Provide the [x, y] coordinate of the cell's center where the given text is located.  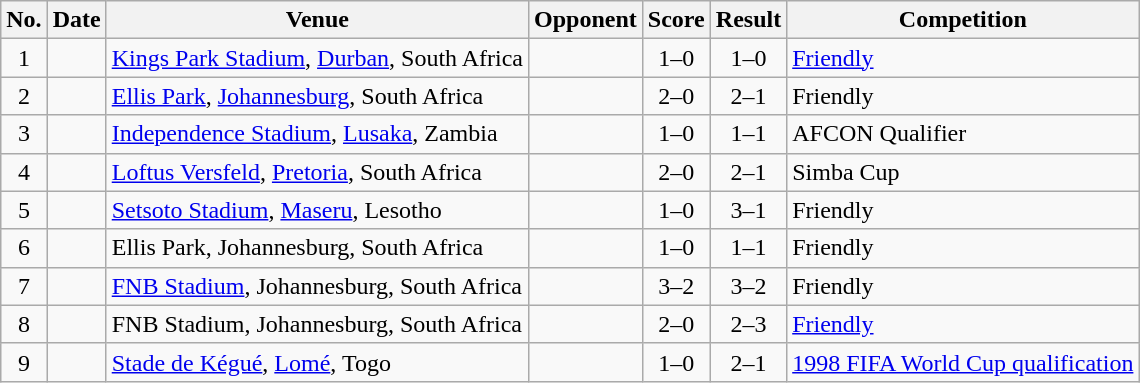
7 [24, 286]
Competition [963, 20]
Simba Cup [963, 172]
Date [76, 20]
Independence Stadium, Lusaka, Zambia [317, 134]
Loftus Versfeld, Pretoria, South Africa [317, 172]
AFCON Qualifier [963, 134]
Kings Park Stadium, Durban, South Africa [317, 58]
4 [24, 172]
Score [676, 20]
1 [24, 58]
6 [24, 248]
9 [24, 362]
8 [24, 324]
Opponent [586, 20]
3–1 [748, 210]
Setsoto Stadium, Maseru, Lesotho [317, 210]
Stade de Kégué, Lomé, Togo [317, 362]
No. [24, 20]
2–3 [748, 324]
2 [24, 96]
3 [24, 134]
1998 FIFA World Cup qualification [963, 362]
Venue [317, 20]
Result [748, 20]
5 [24, 210]
